Identify which cell holds the provided text, then report its [X, Y] central coordinate. 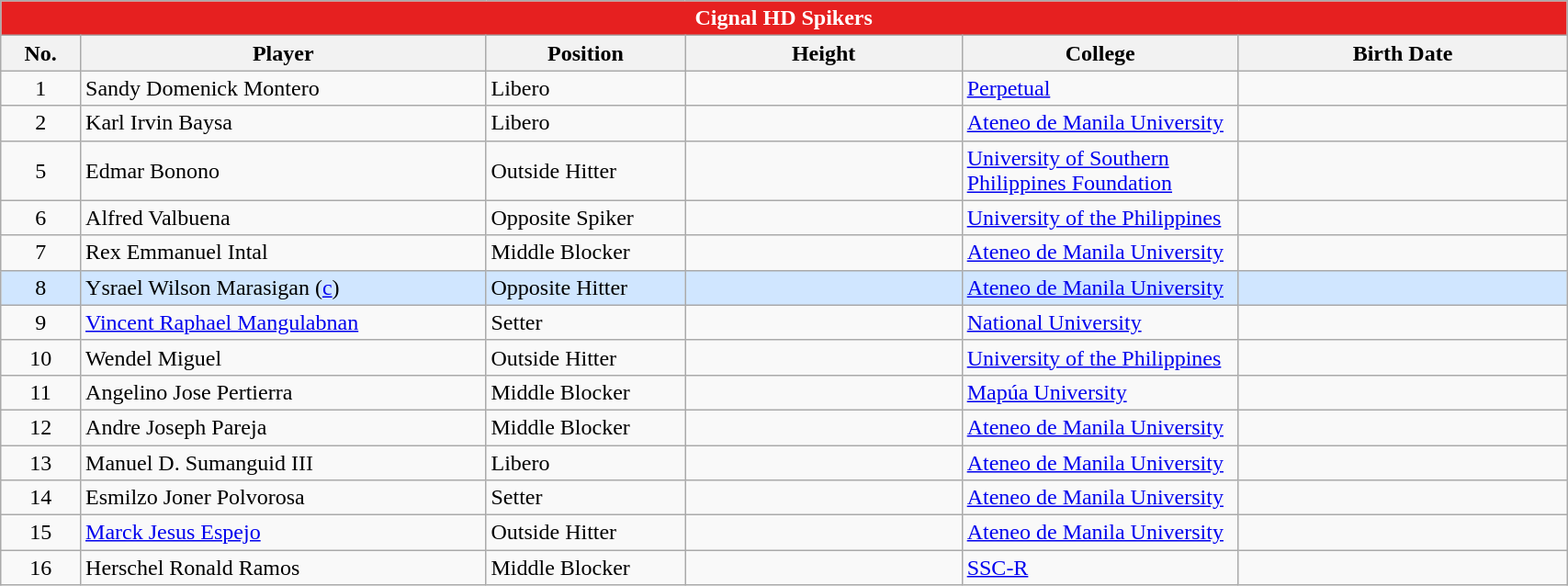
Andre Joseph Pareja [283, 427]
National University [1100, 322]
Karl Irvin Baysa [283, 123]
Vincent Raphael Mangulabnan [283, 322]
Marck Jesus Espejo [283, 533]
2 [40, 123]
College [1100, 53]
Ysrael Wilson Marasigan (c) [283, 287]
11 [40, 392]
Rex Emmanuel Intal [283, 253]
Opposite Hitter [586, 287]
Edmar Bonono [283, 171]
Sandy Domenick Montero [283, 88]
Manuel D. Sumanguid III [283, 462]
SSC-R [1100, 568]
Player [283, 53]
14 [40, 498]
Perpetual [1100, 88]
5 [40, 171]
Alfred Valbuena [283, 218]
Cignal HD Spikers [784, 18]
Mapúa University [1100, 392]
Position [586, 53]
Angelino Jose Pertierra [283, 392]
Opposite Spiker [586, 218]
12 [40, 427]
Herschel Ronald Ramos [283, 568]
16 [40, 568]
Birth Date [1402, 53]
1 [40, 88]
Wendel Miguel [283, 357]
13 [40, 462]
University of Southern Philippines Foundation [1100, 171]
Esmilzo Joner Polvorosa [283, 498]
No. [40, 53]
9 [40, 322]
10 [40, 357]
15 [40, 533]
7 [40, 253]
6 [40, 218]
8 [40, 287]
Height [823, 53]
